For the text-containing cell, return its midpoint in [X, Y] coordinate format. 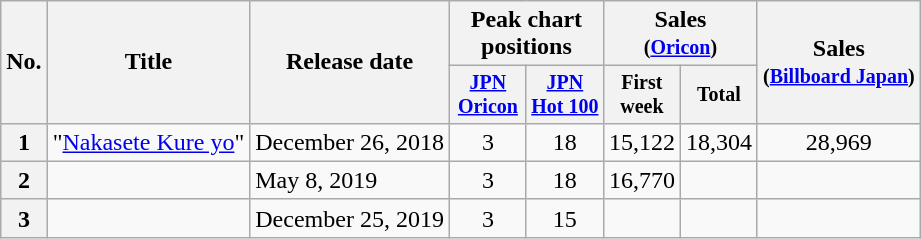
Sales(Oricon) [680, 34]
"Nakasete Kure yo" [148, 142]
2 [24, 180]
First week [642, 94]
JPNHot 100 [564, 94]
JPNOricon [488, 94]
Title [148, 62]
Sales(Billboard Japan) [838, 62]
28,969 [838, 142]
15 [564, 218]
Peak chart positions [526, 34]
No. [24, 62]
December 26, 2018 [350, 142]
1 [24, 142]
15,122 [642, 142]
Total [718, 94]
16,770 [642, 180]
18,304 [718, 142]
December 25, 2019 [350, 218]
May 8, 2019 [350, 180]
Release date [350, 62]
